For the text-containing cell, return its midpoint in [x, y] coordinate format. 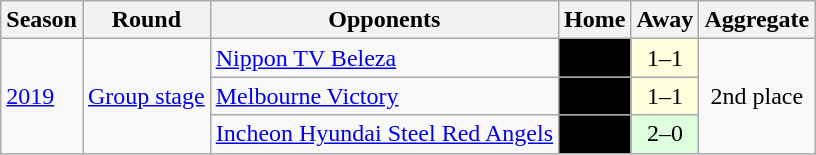
Season [42, 20]
Group stage [146, 96]
Round [146, 20]
Nippon TV Beleza [384, 58]
2019 [42, 96]
2–0 [665, 134]
Incheon Hyundai Steel Red Angels [384, 134]
Opponents [384, 20]
Aggregate [757, 20]
Melbourne Victory [384, 96]
2nd place [757, 96]
Home [595, 20]
Away [665, 20]
